Pinpoint the cell where the given text exists, returning its [X, Y] midpoint coordinate. 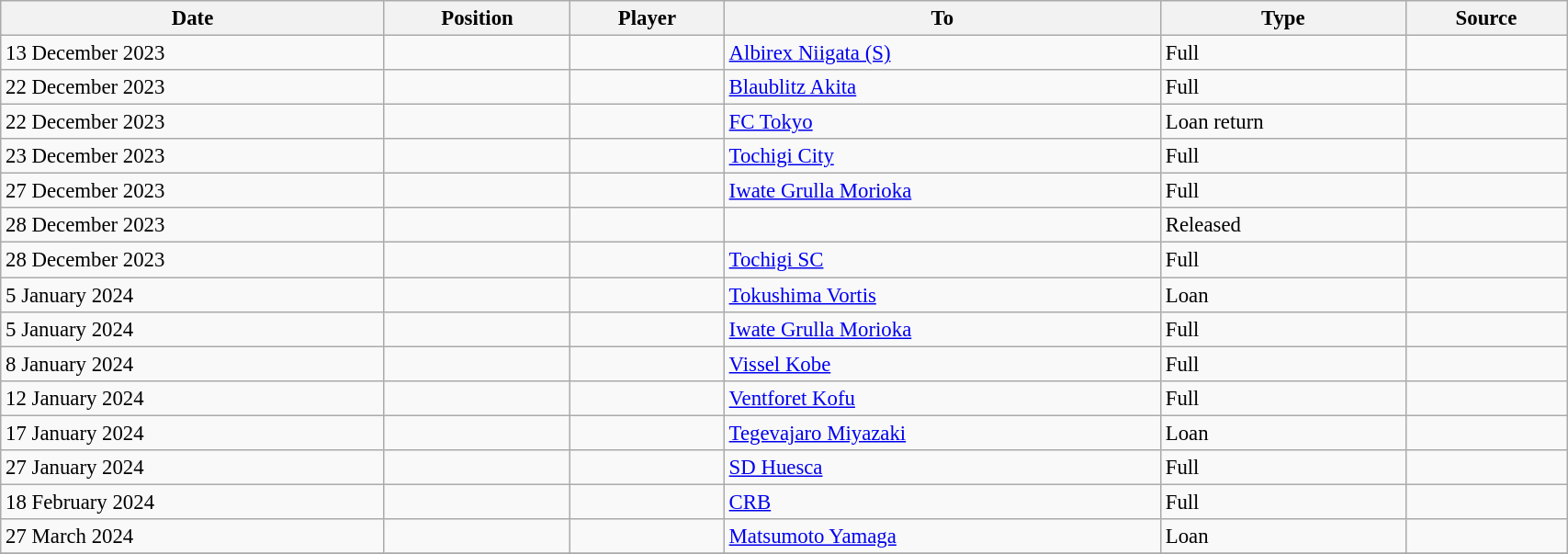
Ventforet Kofu [942, 398]
Player [648, 18]
Released [1282, 225]
Vissel Kobe [942, 364]
Source [1486, 18]
17 January 2024 [193, 433]
27 March 2024 [193, 537]
18 February 2024 [193, 502]
Albirex Niigata (S) [942, 53]
Blaublitz Akita [942, 87]
27 January 2024 [193, 468]
Loan return [1282, 122]
27 December 2023 [193, 191]
Type [1282, 18]
23 December 2023 [193, 156]
13 December 2023 [193, 53]
12 January 2024 [193, 398]
To [942, 18]
Tochigi SC [942, 260]
FC Tokyo [942, 122]
Position [477, 18]
Date [193, 18]
Tegevajaro Miyazaki [942, 433]
SD Huesca [942, 468]
8 January 2024 [193, 364]
CRB [942, 502]
Matsumoto Yamaga [942, 537]
Tochigi City [942, 156]
Tokushima Vortis [942, 295]
